Return (x, y) of the center of cell containing provided text 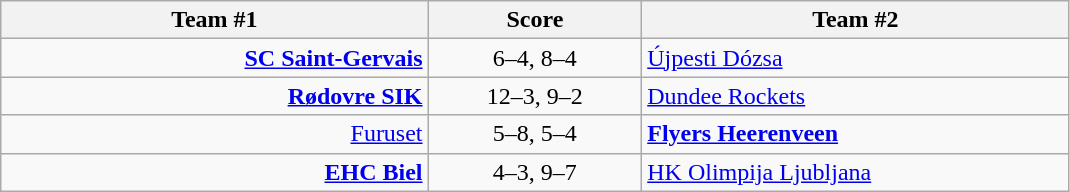
SC Saint-Gervais (214, 58)
HK Olimpija Ljubljana (856, 172)
Score (535, 20)
12–3, 9–2 (535, 96)
Újpesti Dózsa (856, 58)
Team #1 (214, 20)
Furuset (214, 134)
EHC Biel (214, 172)
4–3, 9–7 (535, 172)
5–8, 5–4 (535, 134)
6–4, 8–4 (535, 58)
Dundee Rockets (856, 96)
Rødovre SIK (214, 96)
Team #2 (856, 20)
Flyers Heerenveen (856, 134)
